Locate the cell with the specified text and output its [X, Y] center coordinate. 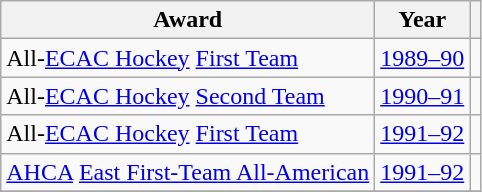
Year [422, 20]
1989–90 [422, 58]
AHCA East First-Team All-American [188, 172]
1990–91 [422, 96]
Award [188, 20]
All-ECAC Hockey Second Team [188, 96]
